Output the (x, y) coordinate of the center of the cell containing the given text.  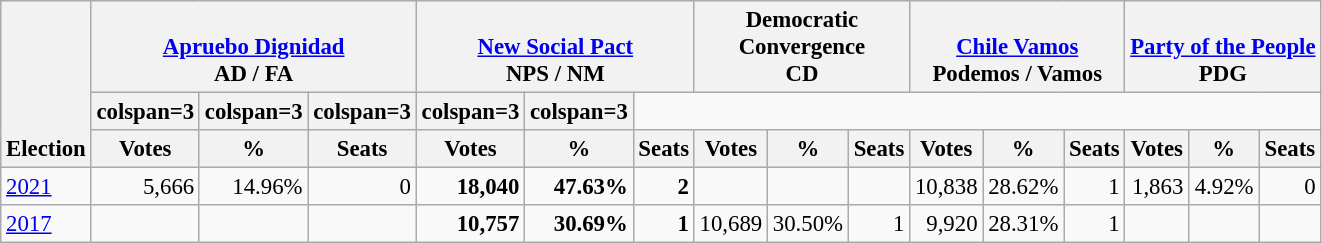
10,689 (730, 224)
Apruebo DignidadAD / FA (254, 47)
10,838 (946, 187)
28.31% (1024, 224)
2017 (46, 224)
5,666 (145, 187)
DemocraticConvergenceCD (802, 47)
1,863 (1157, 187)
18,040 (470, 187)
4.92% (1224, 187)
New Social PactNPS / NM (555, 47)
10,757 (470, 224)
2 (664, 187)
Party of the PeoplePDG (1223, 47)
Chile VamosPodemos / Vamos (1018, 47)
14.96% (253, 187)
28.62% (1024, 187)
30.69% (579, 224)
30.50% (808, 224)
Election (46, 84)
47.63% (579, 187)
9,920 (946, 224)
2021 (46, 187)
